Return (X, Y) of the center of cell containing provided text 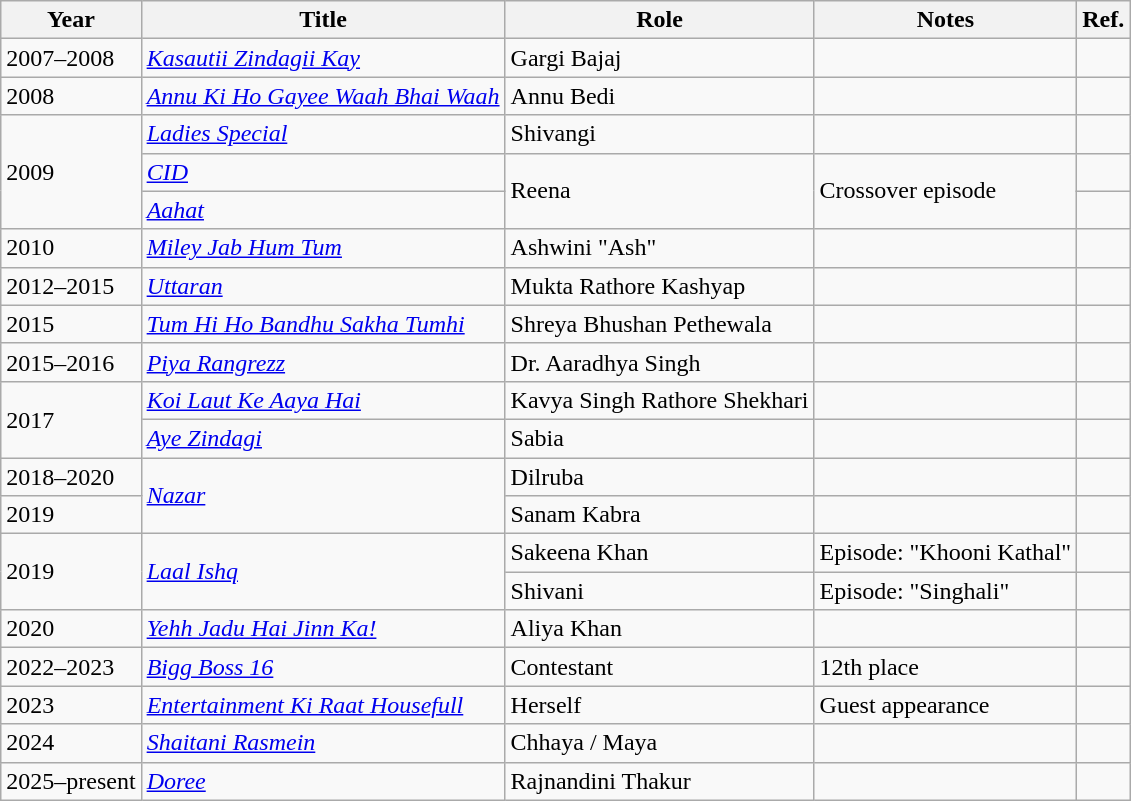
Koi Laut Ke Aaya Hai (323, 400)
Ashwini "Ash" (660, 248)
Episode: "Singhali" (946, 591)
2017 (71, 419)
Tum Hi Ho Bandhu Sakha Tumhi (323, 324)
2015–2016 (71, 362)
Notes (946, 20)
Gargi Bajaj (660, 58)
Entertainment Ki Raat Housefull (323, 705)
Dilruba (660, 477)
Sanam Kabra (660, 515)
Crossover episode (946, 191)
Guest appearance (946, 705)
Sakeena Khan (660, 553)
Doree (323, 781)
Annu Bedi (660, 96)
Kavya Singh Rathore Shekhari (660, 400)
Bigg Boss 16 (323, 667)
2015 (71, 324)
Sabia (660, 438)
Aliya Khan (660, 629)
Reena (660, 191)
Herself (660, 705)
Miley Jab Hum Tum (323, 248)
Ladies Special (323, 134)
Shivani (660, 591)
Dr. Aaradhya Singh (660, 362)
2020 (71, 629)
Role (660, 20)
2008 (71, 96)
2023 (71, 705)
Mukta Rathore Kashyap (660, 286)
2022–2023 (71, 667)
2007–2008 (71, 58)
Chhaya / Maya (660, 743)
Title (323, 20)
CID (323, 172)
Annu Ki Ho Gayee Waah Bhai Waah (323, 96)
Ref. (1104, 20)
Year (71, 20)
2018–2020 (71, 477)
Kasautii Zindagii Kay (323, 58)
2025–present (71, 781)
Contestant (660, 667)
Aahat (323, 210)
Shivangi (660, 134)
Laal Ishq (323, 572)
Nazar (323, 496)
2024 (71, 743)
Episode: "Khooni Kathal" (946, 553)
Shaitani Rasmein (323, 743)
Shreya Bhushan Pethewala (660, 324)
Uttaran (323, 286)
2012–2015 (71, 286)
Yehh Jadu Hai Jinn Ka! (323, 629)
Rajnandini Thakur (660, 781)
12th place (946, 667)
2009 (71, 172)
2010 (71, 248)
Aye Zindagi (323, 438)
Piya Rangrezz (323, 362)
